Identify which cell holds the provided text, then report its (X, Y) central coordinate. 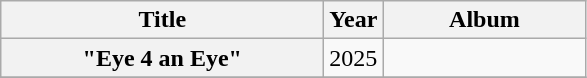
"Eye 4 an Eye" (162, 58)
Title (162, 20)
Album (484, 20)
Year (354, 20)
2025 (354, 58)
